Extract the [X, Y] coordinate from the center of the cell holding the provided text.  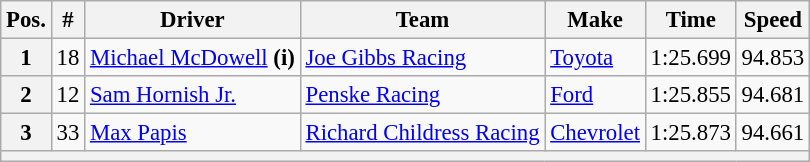
Chevrolet [595, 133]
1 [26, 58]
1:25.855 [690, 95]
Toyota [595, 58]
# [68, 20]
18 [68, 58]
Sam Hornish Jr. [193, 95]
94.661 [772, 133]
Ford [595, 95]
Speed [772, 20]
Driver [193, 20]
94.853 [772, 58]
Michael McDowell (i) [193, 58]
3 [26, 133]
12 [68, 95]
2 [26, 95]
Pos. [26, 20]
Joe Gibbs Racing [422, 58]
Make [595, 20]
Penske Racing [422, 95]
1:25.699 [690, 58]
1:25.873 [690, 133]
33 [68, 133]
Richard Childress Racing [422, 133]
Max Papis [193, 133]
94.681 [772, 95]
Team [422, 20]
Time [690, 20]
